Provide the (X, Y) coordinate of the cell's center where the given text is located.  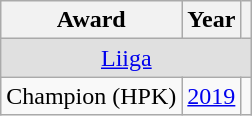
Champion (HPK) (92, 96)
Liiga (126, 58)
2019 (212, 96)
Award (92, 20)
Year (212, 20)
